Determine the [X, Y] coordinate at the center of the cell enclosing the given text.  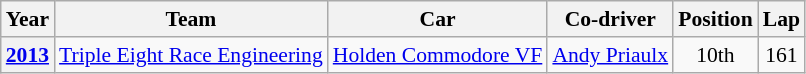
2013 [28, 55]
Team [191, 19]
Lap [782, 19]
Year [28, 19]
Triple Eight Race Engineering [191, 55]
Andy Priaulx [610, 55]
Holden Commodore VF [438, 55]
10th [715, 55]
161 [782, 55]
Co-driver [610, 19]
Position [715, 19]
Car [438, 19]
